Locate the cell with the specified text and output its (X, Y) center coordinate. 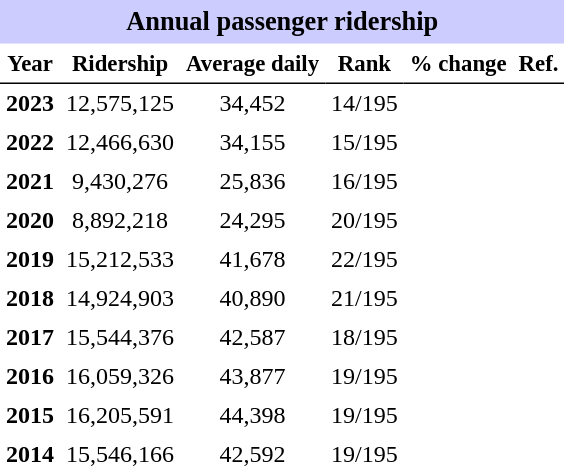
12,466,630 (120, 142)
2021 (30, 182)
% change (458, 64)
2020 (30, 220)
16,205,591 (120, 416)
41,678 (252, 260)
Rank (364, 64)
44,398 (252, 416)
Year (30, 64)
16/195 (364, 182)
18/195 (364, 338)
15,212,533 (120, 260)
Average daily (252, 64)
43,877 (252, 376)
24,295 (252, 220)
2019 (30, 260)
22/195 (364, 260)
2018 (30, 298)
20/195 (364, 220)
15,544,376 (120, 338)
2015 (30, 416)
9,430,276 (120, 182)
21/195 (364, 298)
40,890 (252, 298)
8,892,218 (120, 220)
15/195 (364, 142)
14,924,903 (120, 298)
34,155 (252, 142)
34,452 (252, 104)
Annual passenger ridership (282, 22)
2017 (30, 338)
2023 (30, 104)
14/195 (364, 104)
42,587 (252, 338)
2016 (30, 376)
12,575,125 (120, 104)
16,059,326 (120, 376)
25,836 (252, 182)
2022 (30, 142)
Ridership (120, 64)
